Return the (X, Y) coordinate for the center point of the cell that contains the specified text.  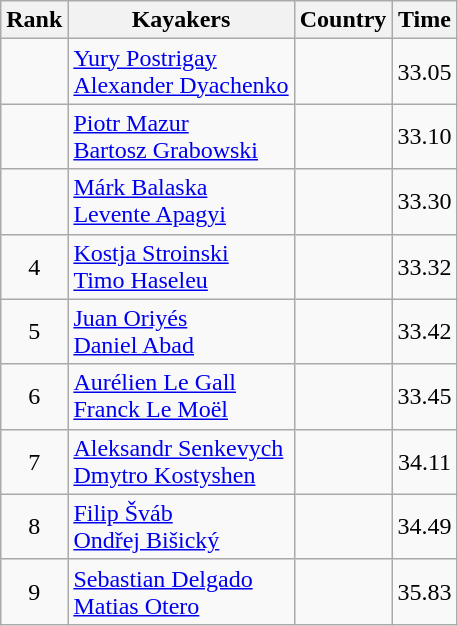
8 (34, 526)
33.30 (424, 202)
33.32 (424, 266)
6 (34, 396)
Márk BalaskaLevente Apagyi (181, 202)
33.42 (424, 332)
Country (343, 20)
34.49 (424, 526)
33.45 (424, 396)
9 (34, 592)
Yury PostrigayAlexander Dyachenko (181, 72)
Sebastian DelgadoMatias Otero (181, 592)
Kostja StroinskiTimo Haseleu (181, 266)
7 (34, 462)
Juan OriyésDaniel Abad (181, 332)
Rank (34, 20)
Filip ŠvábOndřej Bišický (181, 526)
Aurélien Le GallFranck Le Moël (181, 396)
33.05 (424, 72)
33.10 (424, 136)
Time (424, 20)
Kayakers (181, 20)
4 (34, 266)
Piotr MazurBartosz Grabowski (181, 136)
34.11 (424, 462)
Aleksandr SenkevychDmytro Kostyshen (181, 462)
5 (34, 332)
35.83 (424, 592)
